From the cell containing the given text, extract its center point as [X, Y] coordinate. 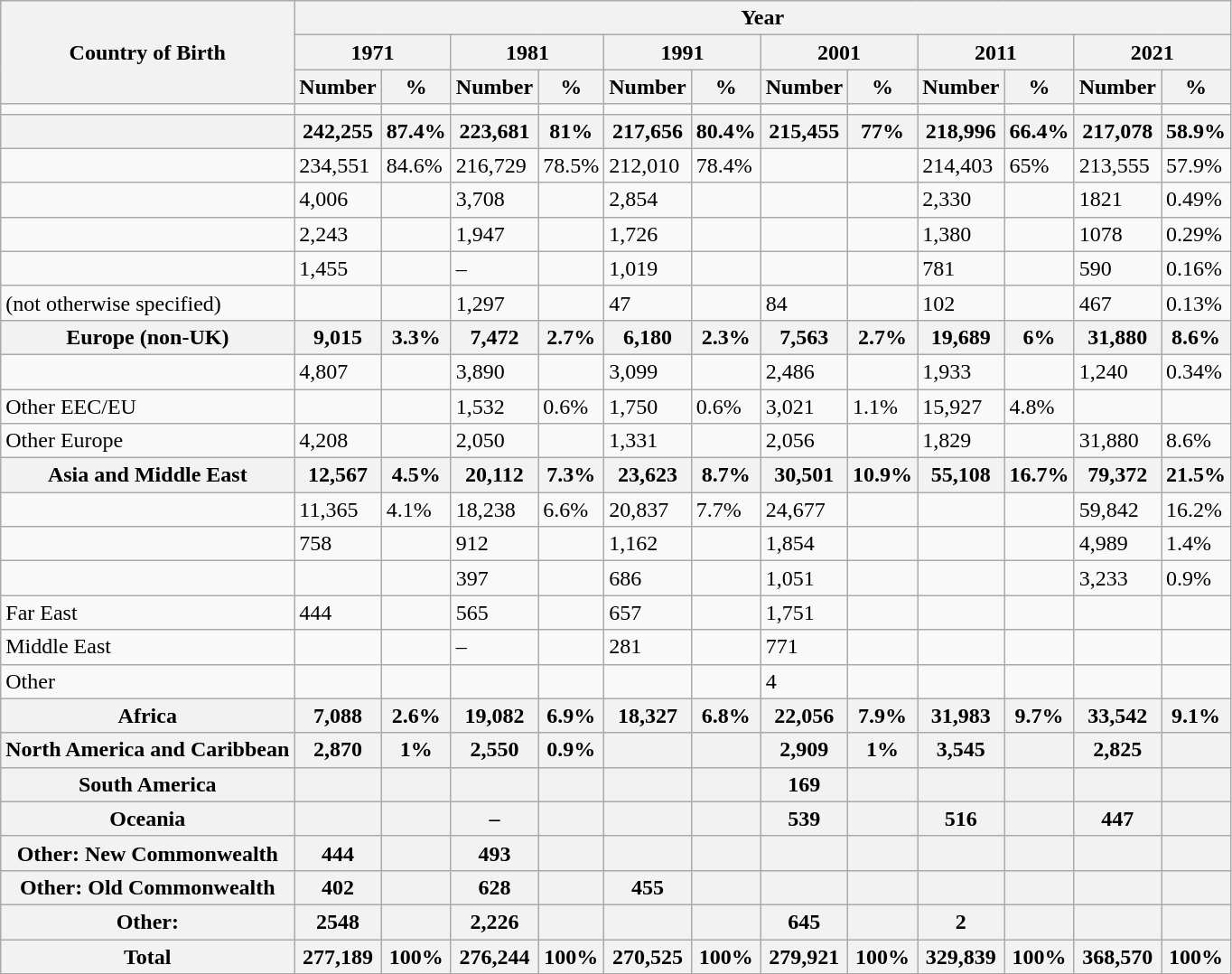
1,240 [1117, 371]
215,455 [804, 131]
2,243 [338, 234]
102 [961, 303]
20,112 [494, 475]
1,947 [494, 234]
657 [648, 613]
1,829 [961, 441]
2,330 [961, 200]
Oceania [148, 819]
1,933 [961, 371]
84 [804, 303]
2,870 [338, 750]
1991 [683, 52]
493 [494, 853]
(not otherwise specified) [148, 303]
3,021 [804, 406]
4.8% [1039, 406]
81% [571, 131]
686 [648, 578]
77% [883, 131]
2021 [1153, 52]
78.5% [571, 165]
Middle East [148, 647]
758 [338, 544]
0.49% [1196, 200]
22,056 [804, 716]
2,550 [494, 750]
590 [1117, 268]
1,297 [494, 303]
1,854 [804, 544]
217,656 [648, 131]
270,525 [648, 957]
912 [494, 544]
4,006 [338, 200]
4,807 [338, 371]
2 [961, 922]
24,677 [804, 510]
212,010 [648, 165]
80.4% [726, 131]
Year [762, 18]
0.16% [1196, 268]
645 [804, 922]
16.7% [1039, 475]
6.9% [571, 716]
7.7% [726, 510]
2,050 [494, 441]
4,989 [1117, 544]
8.7% [726, 475]
19,689 [961, 337]
21.5% [1196, 475]
455 [648, 887]
3,890 [494, 371]
628 [494, 887]
2,909 [804, 750]
1,455 [338, 268]
2,854 [648, 200]
Africa [148, 716]
Other Europe [148, 441]
9.7% [1039, 716]
281 [648, 647]
North America and Caribbean [148, 750]
Total [148, 957]
242,255 [338, 131]
1.1% [883, 406]
79,372 [1117, 475]
18,327 [648, 716]
467 [1117, 303]
1,380 [961, 234]
30,501 [804, 475]
213,555 [1117, 165]
Other: [148, 922]
3,233 [1117, 578]
12,567 [338, 475]
1,751 [804, 613]
84.6% [415, 165]
1,532 [494, 406]
9,015 [338, 337]
2,226 [494, 922]
1,019 [648, 268]
169 [804, 784]
539 [804, 819]
15,927 [961, 406]
2.6% [415, 716]
3.3% [415, 337]
78.4% [726, 165]
1,726 [648, 234]
276,244 [494, 957]
565 [494, 613]
4 [804, 681]
1,051 [804, 578]
65% [1039, 165]
329,839 [961, 957]
1981 [527, 52]
66.4% [1039, 131]
0.29% [1196, 234]
516 [961, 819]
7.9% [883, 716]
Other: Old Commonwealth [148, 887]
4.1% [415, 510]
6.6% [571, 510]
234,551 [338, 165]
55,108 [961, 475]
18,238 [494, 510]
2011 [995, 52]
216,729 [494, 165]
Other [148, 681]
Far East [148, 613]
2,486 [804, 371]
33,542 [1117, 716]
1971 [372, 52]
20,837 [648, 510]
2,825 [1117, 750]
0.13% [1196, 303]
2.3% [726, 337]
19,082 [494, 716]
7,563 [804, 337]
South America [148, 784]
771 [804, 647]
223,681 [494, 131]
277,189 [338, 957]
1821 [1117, 200]
87.4% [415, 131]
7.3% [571, 475]
1.4% [1196, 544]
Other EEC/EU [148, 406]
10.9% [883, 475]
4.5% [415, 475]
23,623 [648, 475]
9.1% [1196, 716]
1078 [1117, 234]
397 [494, 578]
6% [1039, 337]
Europe (non-UK) [148, 337]
781 [961, 268]
58.9% [1196, 131]
0.34% [1196, 371]
Country of Birth [148, 52]
2001 [838, 52]
3,708 [494, 200]
279,921 [804, 957]
31,983 [961, 716]
217,078 [1117, 131]
Asia and Middle East [148, 475]
2,056 [804, 441]
6.8% [726, 716]
7,472 [494, 337]
16.2% [1196, 510]
1,331 [648, 441]
59,842 [1117, 510]
47 [648, 303]
3,545 [961, 750]
1,750 [648, 406]
6,180 [648, 337]
218,996 [961, 131]
7,088 [338, 716]
214,403 [961, 165]
447 [1117, 819]
11,365 [338, 510]
402 [338, 887]
2548 [338, 922]
Other: New Commonwealth [148, 853]
57.9% [1196, 165]
368,570 [1117, 957]
3,099 [648, 371]
4,208 [338, 441]
1,162 [648, 544]
